Find where the given text appears and provide that cell's center as [x, y] coordinate. 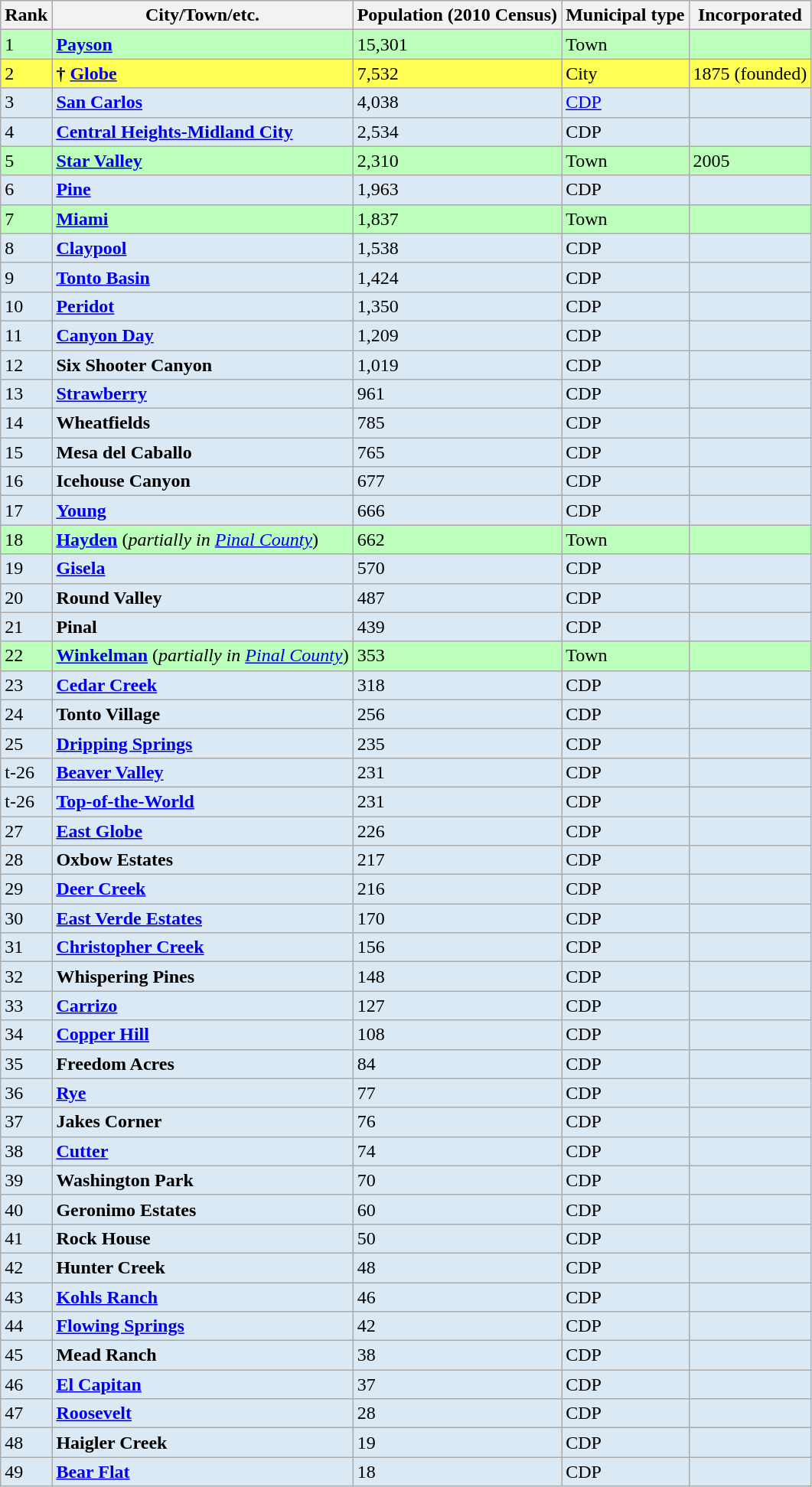
1,350 [457, 306]
Jakes Corner [202, 1122]
Hayden (partially in Pinal County) [202, 540]
1,837 [457, 219]
Tonto Basin [202, 277]
Geronimo Estates [202, 1209]
16 [26, 481]
5 [26, 161]
1,538 [457, 248]
41 [26, 1238]
1 [26, 44]
666 [457, 510]
23 [26, 685]
Star Valley [202, 161]
12 [26, 365]
Canyon Day [202, 335]
1875 (founded) [750, 73]
33 [26, 1006]
27 [26, 830]
60 [457, 1209]
44 [26, 1326]
36 [26, 1093]
Rank [26, 15]
Miami [202, 219]
487 [457, 598]
439 [457, 627]
22 [26, 656]
49 [26, 1472]
127 [457, 1006]
City [625, 73]
8 [26, 248]
Mead Ranch [202, 1355]
Christopher Creek [202, 947]
2 [26, 73]
3 [26, 103]
14 [26, 423]
Rock House [202, 1238]
2005 [750, 161]
Oxbow Estates [202, 860]
70 [457, 1180]
21 [26, 627]
35 [26, 1064]
Freedom Acres [202, 1064]
Cedar Creek [202, 685]
Kohls Ranch [202, 1297]
2,310 [457, 161]
Cutter [202, 1151]
Wheatfields [202, 423]
318 [457, 685]
4 [26, 132]
Rye [202, 1093]
Tonto Village [202, 714]
Population (2010 Census) [457, 15]
East Verde Estates [202, 918]
76 [457, 1122]
47 [26, 1414]
43 [26, 1297]
34 [26, 1035]
1,963 [457, 190]
156 [457, 947]
San Carlos [202, 103]
45 [26, 1355]
Gisela [202, 569]
15 [26, 452]
20 [26, 598]
Incorporated [750, 15]
6 [26, 190]
7 [26, 219]
217 [457, 860]
Six Shooter Canyon [202, 365]
235 [457, 743]
Payson [202, 44]
148 [457, 977]
Pinal [202, 627]
Bear Flat [202, 1472]
84 [457, 1064]
4,038 [457, 103]
Young [202, 510]
Washington Park [202, 1180]
1,424 [457, 277]
1,019 [457, 365]
25 [26, 743]
50 [457, 1238]
El Capitan [202, 1384]
† Globe [202, 73]
Roosevelt [202, 1414]
74 [457, 1151]
32 [26, 977]
Top-of-the-World [202, 801]
Pine [202, 190]
Copper Hill [202, 1035]
216 [457, 889]
Hunter Creek [202, 1267]
17 [26, 510]
961 [457, 394]
677 [457, 481]
Beaver Valley [202, 772]
Central Heights-Midland City [202, 132]
170 [457, 918]
1,209 [457, 335]
785 [457, 423]
77 [457, 1093]
353 [457, 656]
13 [26, 394]
256 [457, 714]
East Globe [202, 830]
Haigler Creek [202, 1443]
9 [26, 277]
City/Town/etc. [202, 15]
10 [26, 306]
11 [26, 335]
Icehouse Canyon [202, 481]
39 [26, 1180]
Strawberry [202, 394]
226 [457, 830]
Mesa del Caballo [202, 452]
15,301 [457, 44]
31 [26, 947]
662 [457, 540]
Winkelman (partially in Pinal County) [202, 656]
Claypool [202, 248]
30 [26, 918]
2,534 [457, 132]
40 [26, 1209]
7,532 [457, 73]
Round Valley [202, 598]
Municipal type [625, 15]
Carrizo [202, 1006]
108 [457, 1035]
570 [457, 569]
29 [26, 889]
765 [457, 452]
Peridot [202, 306]
Deer Creek [202, 889]
24 [26, 714]
Flowing Springs [202, 1326]
Dripping Springs [202, 743]
Whispering Pines [202, 977]
